Find where the given text appears and provide that cell's center as (X, Y) coordinate. 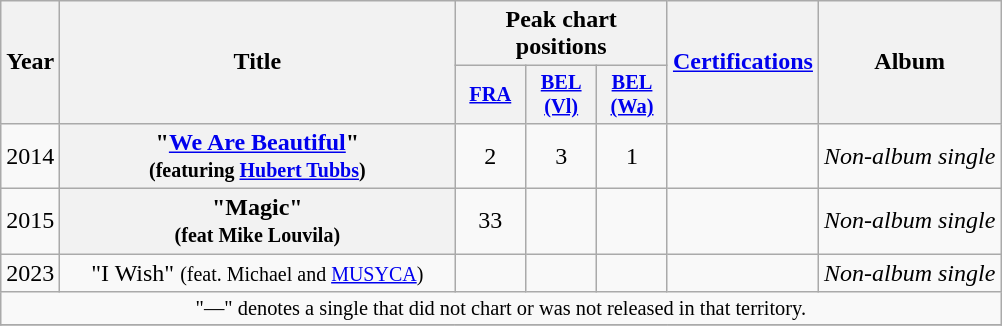
Album (909, 62)
Peak chart positions (562, 34)
2 (490, 156)
1 (632, 156)
Certifications (742, 62)
FRA (490, 95)
"We Are Beautiful" (featuring Hubert Tubbs) (258, 156)
"Magic" (feat Mike Louvila) (258, 222)
2015 (30, 222)
Title (258, 62)
2014 (30, 156)
2023 (30, 273)
BEL(Wa) (632, 95)
"I Wish" (feat. Michael and MUSYCA) (258, 273)
BEL(Vl) (562, 95)
33 (490, 222)
"—" denotes a single that did not chart or was not released in that territory. (501, 309)
Year (30, 62)
3 (562, 156)
